Pinpoint the cell where the given text exists, returning its (X, Y) midpoint coordinate. 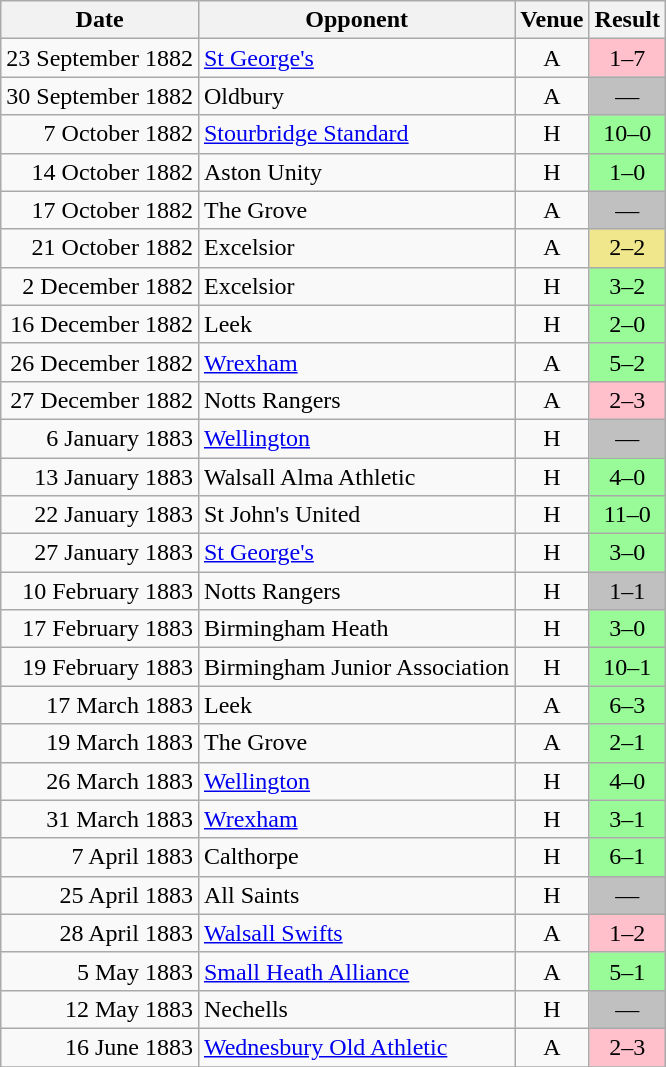
28 April 1883 (100, 933)
Birmingham Heath (356, 629)
2–2 (627, 248)
Small Heath Alliance (356, 971)
Oldbury (356, 96)
5 May 1883 (100, 971)
1–1 (627, 591)
Date (100, 20)
13 January 1883 (100, 477)
Walsall Swifts (356, 933)
14 October 1882 (100, 172)
2–1 (627, 743)
1–0 (627, 172)
11–0 (627, 515)
17 March 1883 (100, 705)
Stourbridge Standard (356, 134)
Aston Unity (356, 172)
22 January 1883 (100, 515)
27 January 1883 (100, 553)
3–1 (627, 819)
31 March 1883 (100, 819)
5–2 (627, 362)
23 September 1882 (100, 58)
7 October 1882 (100, 134)
10–1 (627, 667)
Venue (552, 20)
25 April 1883 (100, 895)
7 April 1883 (100, 857)
Wednesbury Old Athletic (356, 1047)
Nechells (356, 1009)
16 June 1883 (100, 1047)
3–2 (627, 286)
12 May 1883 (100, 1009)
27 December 1882 (100, 400)
17 October 1882 (100, 210)
Opponent (356, 20)
All Saints (356, 895)
1–2 (627, 933)
26 March 1883 (100, 781)
Calthorpe (356, 857)
Walsall Alma Athletic (356, 477)
19 February 1883 (100, 667)
19 March 1883 (100, 743)
10 February 1883 (100, 591)
6 January 1883 (100, 438)
16 December 1882 (100, 324)
6–1 (627, 857)
6–3 (627, 705)
10–0 (627, 134)
1–7 (627, 58)
2–0 (627, 324)
Result (627, 20)
30 September 1882 (100, 96)
2 December 1882 (100, 286)
21 October 1882 (100, 248)
26 December 1882 (100, 362)
17 February 1883 (100, 629)
5–1 (627, 971)
Birmingham Junior Association (356, 667)
St John's United (356, 515)
